For the text-containing cell, return its midpoint in [x, y] coordinate format. 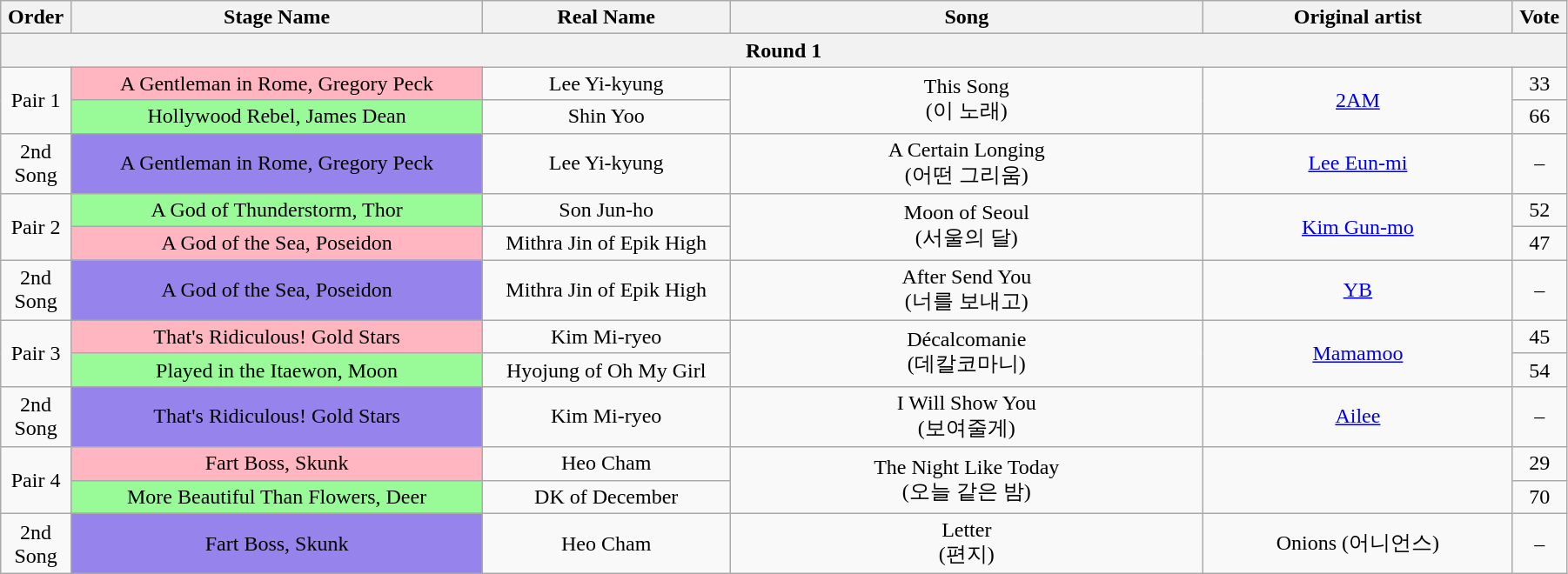
Pair 1 [37, 100]
Hollywood Rebel, James Dean [277, 117]
YB [1357, 290]
Décalcomanie(데칼코마니) [967, 353]
Ailee [1357, 417]
After Send You(너를 보내고) [967, 290]
Moon of Seoul(서울의 달) [967, 227]
70 [1540, 497]
Round 1 [784, 50]
45 [1540, 337]
Song [967, 17]
Onions (어니언스) [1357, 544]
Pair 2 [37, 227]
Mamamoo [1357, 353]
Vote [1540, 17]
Stage Name [277, 17]
Order [37, 17]
Lee Eun-mi [1357, 164]
I Will Show You(보여줄게) [967, 417]
47 [1540, 244]
DK of December [606, 497]
This Song(이 노래) [967, 100]
Hyojung of Oh My Girl [606, 370]
Pair 4 [37, 480]
A Certain Longing(어떤 그리움) [967, 164]
Letter(편지) [967, 544]
More Beautiful Than Flowers, Deer [277, 497]
The Night Like Today(오늘 같은 밤) [967, 480]
Original artist [1357, 17]
2AM [1357, 100]
66 [1540, 117]
Son Jun-ho [606, 210]
Pair 3 [37, 353]
Played in the Itaewon, Moon [277, 370]
Real Name [606, 17]
Shin Yoo [606, 117]
52 [1540, 210]
Kim Gun-mo [1357, 227]
33 [1540, 83]
54 [1540, 370]
29 [1540, 464]
A God of Thunderstorm, Thor [277, 210]
